Determine the (x, y) coordinate at the center of the cell enclosing the given text.  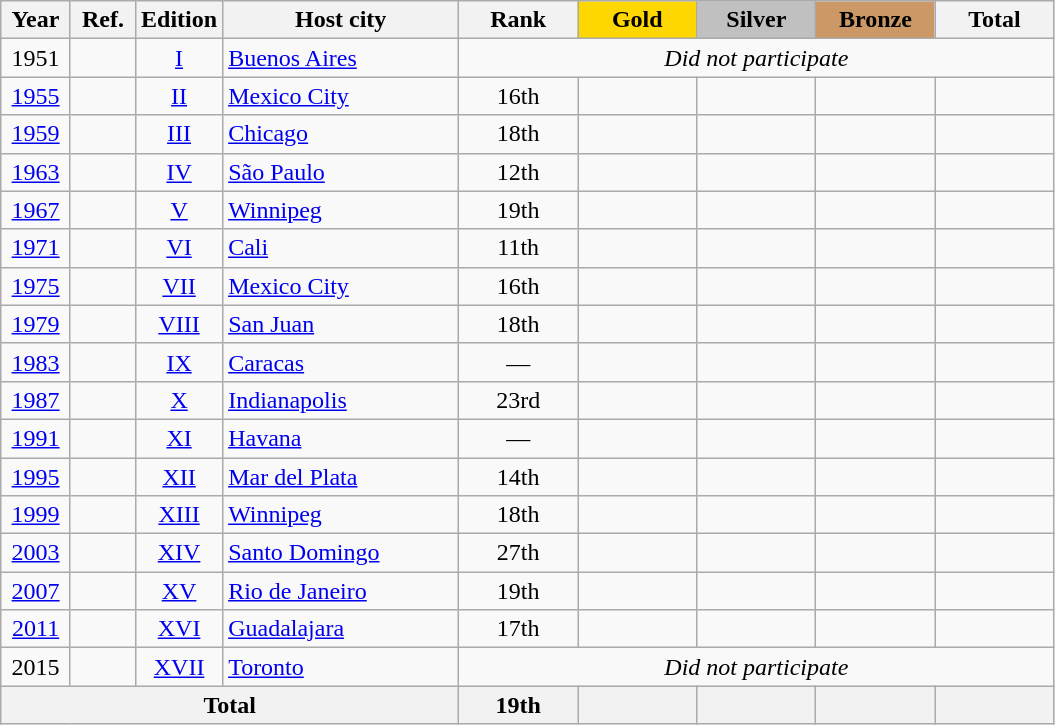
XV (180, 591)
Chicago (341, 134)
1963 (36, 172)
1999 (36, 515)
Buenos Aires (341, 58)
II (180, 96)
14th (518, 477)
1967 (36, 210)
Rio de Janeiro (341, 591)
2011 (36, 629)
Cali (341, 248)
Rank (518, 20)
IX (180, 362)
1983 (36, 362)
1975 (36, 286)
Caracas (341, 362)
I (180, 58)
XIV (180, 553)
Edition (180, 20)
1991 (36, 438)
XVII (180, 667)
1955 (36, 96)
2007 (36, 591)
1995 (36, 477)
1979 (36, 324)
III (180, 134)
Guadalajara (341, 629)
23rd (518, 400)
XIII (180, 515)
Host city (341, 20)
Toronto (341, 667)
Gold (638, 20)
VII (180, 286)
1987 (36, 400)
12th (518, 172)
2015 (36, 667)
XII (180, 477)
San Juan (341, 324)
2003 (36, 553)
1959 (36, 134)
Bronze (876, 20)
XI (180, 438)
VI (180, 248)
27th (518, 553)
1971 (36, 248)
1951 (36, 58)
Silver (756, 20)
Mar del Plata (341, 477)
11th (518, 248)
Havana (341, 438)
IV (180, 172)
17th (518, 629)
Year (36, 20)
Santo Domingo (341, 553)
São Paulo (341, 172)
VIII (180, 324)
XVI (180, 629)
V (180, 210)
Ref. (102, 20)
Indianapolis (341, 400)
X (180, 400)
